Identify which cell holds the provided text, then report its (X, Y) central coordinate. 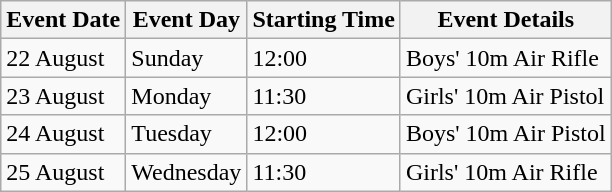
Girls' 10m Air Pistol (506, 96)
22 August (64, 58)
Sunday (186, 58)
Starting Time (324, 20)
Boys' 10m Air Rifle (506, 58)
Wednesday (186, 172)
Monday (186, 96)
24 August (64, 134)
Event Details (506, 20)
23 August (64, 96)
Event Day (186, 20)
Girls' 10m Air Rifle (506, 172)
Event Date (64, 20)
Tuesday (186, 134)
Boys' 10m Air Pistol (506, 134)
25 August (64, 172)
